Extract the (x, y) coordinate from the center of the cell holding the provided text.  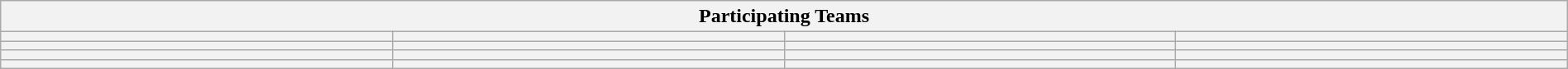
Participating Teams (784, 16)
